From the cell containing the given text, extract its center point as [X, Y] coordinate. 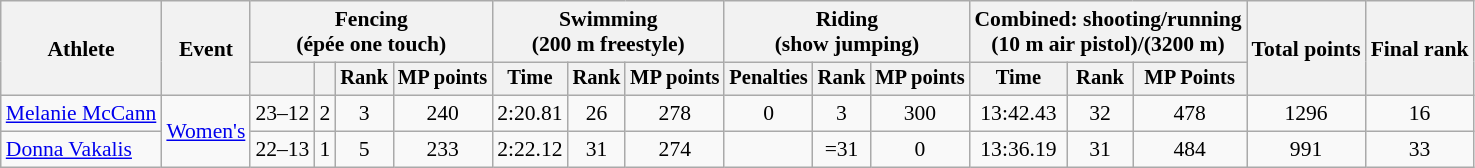
13:36.19 [1018, 150]
478 [1190, 114]
32 [1100, 114]
Athlete [82, 48]
2:22.12 [530, 150]
Riding(show jumping) [846, 32]
5 [364, 150]
Penalties [768, 79]
Event [206, 48]
33 [1420, 150]
300 [920, 114]
MP Points [1190, 79]
Total points [1306, 48]
2 [324, 114]
26 [597, 114]
484 [1190, 150]
Final rank [1420, 48]
1296 [1306, 114]
991 [1306, 150]
233 [442, 150]
Women's [206, 132]
22–13 [282, 150]
Fencing(épée one touch) [371, 32]
Combined: shooting/running(10 m air pistol)/(3200 m) [1108, 32]
274 [674, 150]
Swimming(200 m freestyle) [608, 32]
16 [1420, 114]
240 [442, 114]
23–12 [282, 114]
Donna Vakalis [82, 150]
278 [674, 114]
13:42.43 [1018, 114]
Melanie McCann [82, 114]
1 [324, 150]
2:20.81 [530, 114]
=31 [842, 150]
